Identify which cell holds the provided text, then report its (x, y) central coordinate. 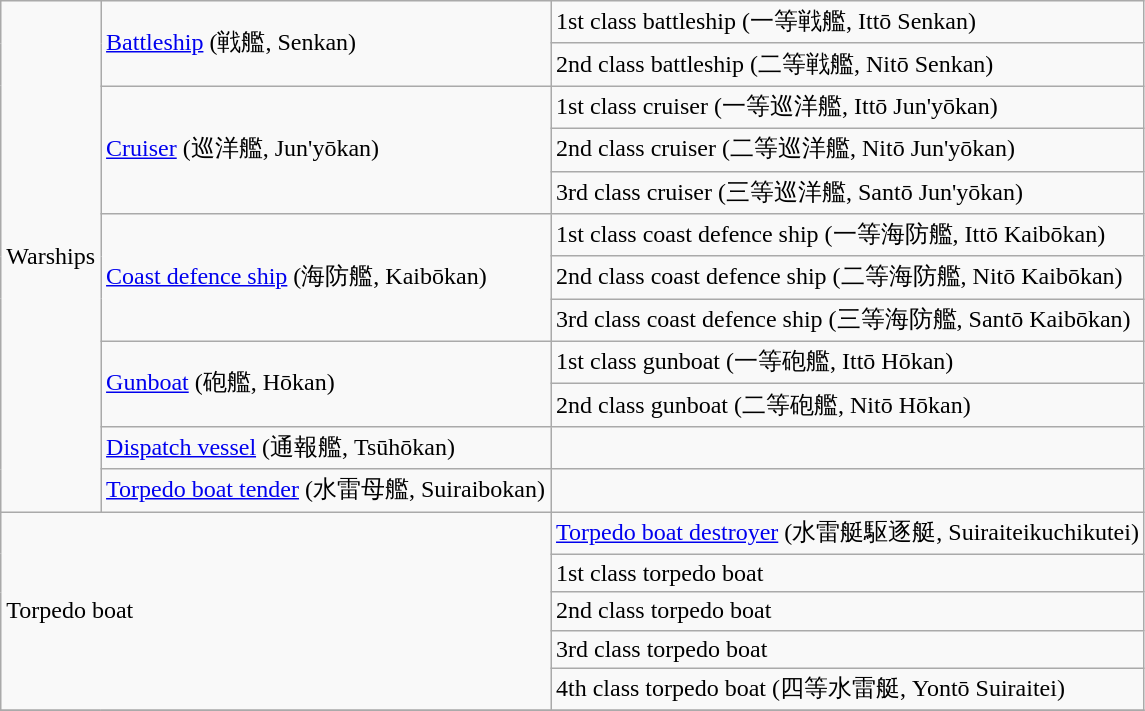
Cruiser (巡洋艦, Jun'yōkan) (326, 150)
Torpedo boat (276, 612)
2nd class torpedo boat (847, 611)
1st class torpedo boat (847, 573)
4th class torpedo boat (四等水雷艇, Yontō Suiraitei) (847, 690)
2nd class gunboat (二等砲艦, Nitō Hōkan) (847, 406)
3rd class cruiser (三等巡洋艦, Santō Jun'yōkan) (847, 192)
Coast defence ship (海防艦, Kaibōkan) (326, 278)
Warships (51, 256)
Dispatch vessel (通報艦, Tsūhōkan) (326, 448)
3rd class torpedo boat (847, 649)
1st class battleship (一等戦艦, Ittō Senkan) (847, 22)
2nd class cruiser (二等巡洋艦, Nitō Jun'yōkan) (847, 150)
Torpedo boat destroyer (水雷艇駆逐艇, Suiraiteikuchikutei) (847, 534)
2nd class coast defence ship (二等海防艦, Nitō Kaibōkan) (847, 278)
2nd class battleship (二等戦艦, Nitō Senkan) (847, 64)
1st class cruiser (一等巡洋艦, Ittō Jun'yōkan) (847, 108)
Torpedo boat tender (水雷母艦, Suiraibokan) (326, 490)
Battleship (戦艦, Senkan) (326, 44)
3rd class coast defence ship (三等海防艦, Santō Kaibōkan) (847, 320)
1st class gunboat (一等砲艦, Ittō Hōkan) (847, 362)
1st class coast defence ship (一等海防艦, Ittō Kaibōkan) (847, 236)
Gunboat (砲艦, Hōkan) (326, 384)
